Provide the (X, Y) coordinate of the cell's center where the given text is located.  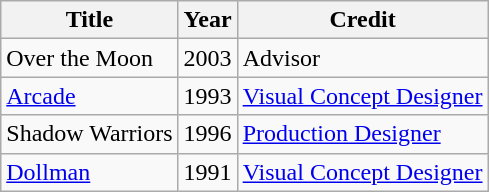
Year (208, 20)
Dollman (90, 172)
Shadow Warriors (90, 134)
Over the Moon (90, 58)
1991 (208, 172)
Advisor (362, 58)
2003 (208, 58)
Arcade (90, 96)
Credit (362, 20)
Title (90, 20)
Production Designer (362, 134)
1996 (208, 134)
1993 (208, 96)
